Capture the cell that displays the provided text and extract its (X, Y) central coordinate. 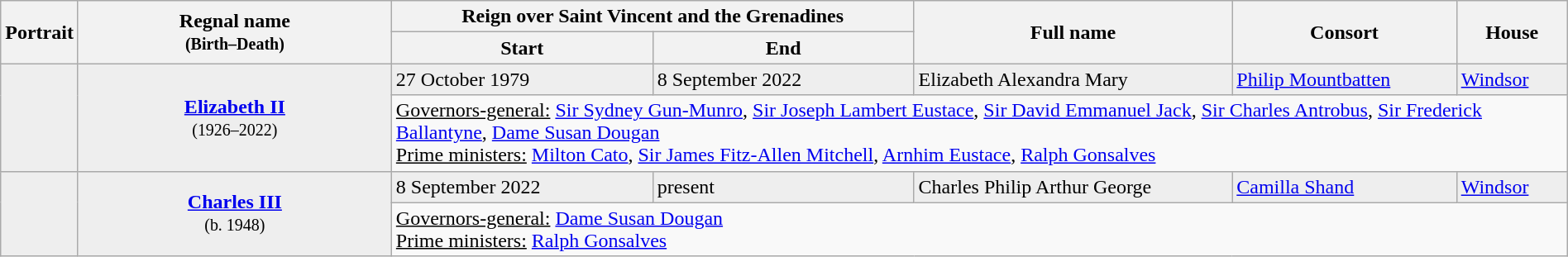
Charles III(b. 1948) (235, 213)
Elizabeth Alexandra Mary (1073, 79)
Consort (1345, 32)
End (783, 48)
Camilla Shand (1345, 187)
Start (522, 48)
Reign over Saint Vincent and the Grenadines (653, 17)
Elizabeth II(1926–2022) (235, 117)
Governors-general: Dame Susan DouganPrime ministers: Ralph Gonsalves (979, 230)
Philip Mountbatten (1345, 79)
House (1512, 32)
present (783, 187)
Full name (1073, 32)
27 October 1979 (522, 79)
Regnal name(Birth–Death) (235, 32)
Charles Philip Arthur George (1073, 187)
Portrait (40, 32)
